Return the [x, y] coordinate for the center point of the cell that contains the specified text.  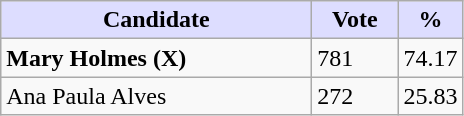
Vote [355, 20]
272 [355, 96]
Ana Paula Alves [156, 96]
781 [355, 58]
Candidate [156, 20]
Mary Holmes (X) [156, 58]
% [430, 20]
25.83 [430, 96]
74.17 [430, 58]
